Capture the cell that displays the provided text and extract its [X, Y] central coordinate. 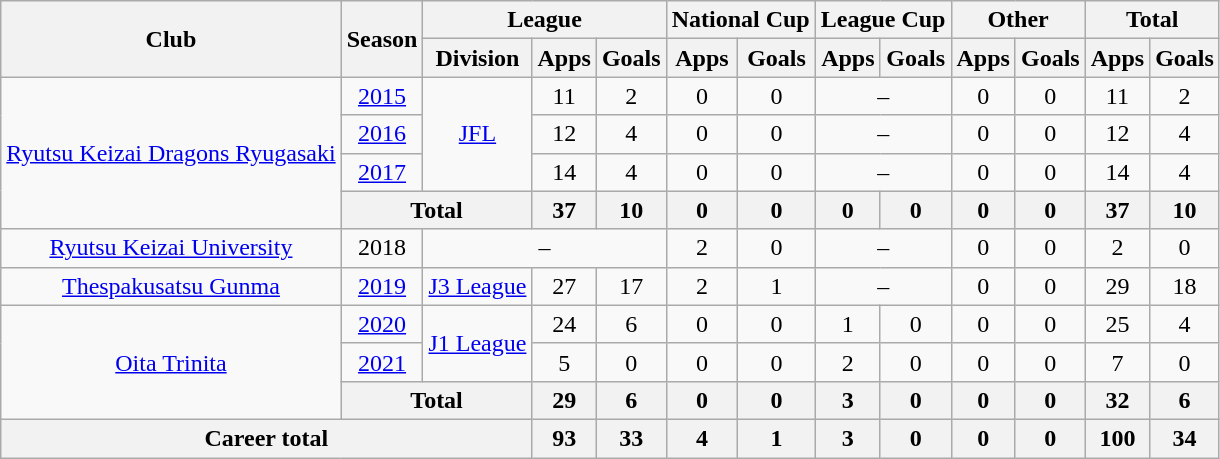
Oita Trinita [171, 362]
Division [478, 58]
2020 [382, 324]
25 [1117, 324]
34 [1185, 438]
7 [1117, 362]
24 [564, 324]
18 [1185, 286]
2019 [382, 286]
Club [171, 39]
2016 [382, 134]
JFL [478, 134]
J1 League [478, 343]
Ryutsu Keizai University [171, 248]
100 [1117, 438]
League Cup [883, 20]
2021 [382, 362]
2018 [382, 248]
93 [564, 438]
32 [1117, 400]
27 [564, 286]
League [544, 20]
Career total [266, 438]
Thespakusatsu Gunma [171, 286]
J3 League [478, 286]
Season [382, 39]
Ryutsu Keizai Dragons Ryugasaki [171, 153]
17 [631, 286]
Other [1018, 20]
5 [564, 362]
33 [631, 438]
2017 [382, 172]
2015 [382, 96]
National Cup [740, 20]
